Detect which cell encompasses the target text, then output its [X, Y] center coordinate. 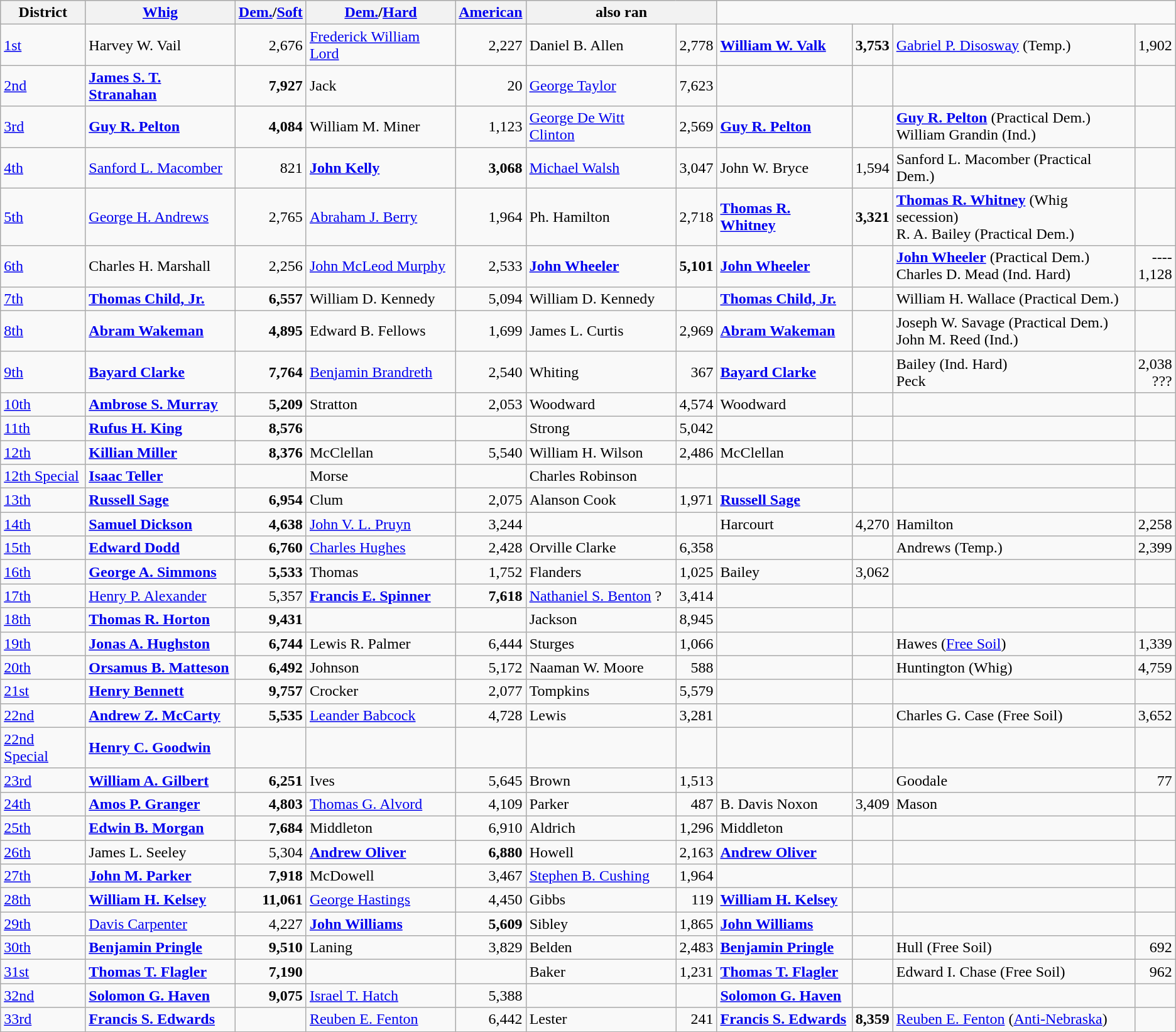
2,075 [491, 500]
9th [43, 372]
1,296 [696, 828]
Sanford L. Macomber [161, 167]
5,042 [696, 428]
4,084 [270, 127]
Charles H. Marshall [161, 266]
6,880 [491, 852]
Andrews (Temp.) [1014, 548]
Thomas [381, 572]
4,803 [270, 804]
1,594 [872, 167]
Flanders [601, 572]
3,047 [696, 167]
12th [43, 452]
6,492 [270, 667]
18th [43, 620]
12th Special [43, 476]
Aldrich [601, 828]
District [43, 13]
1st [43, 45]
13th [43, 500]
32nd [43, 996]
1,513 [696, 780]
1,066 [696, 644]
Bailey [784, 572]
Alanson Cook [601, 500]
Sanford L. Macomber (Practical Dem.) [1014, 167]
Ives [381, 780]
4,109 [491, 804]
2,256 [270, 266]
James S. T. Stranahan [161, 85]
Charles Robinson [601, 476]
3,321 [872, 217]
6,442 [491, 1019]
Tompkins [601, 691]
7,918 [270, 876]
487 [696, 804]
6th [43, 266]
5th [43, 217]
John V. L. Pruyn [381, 524]
22nd Special [43, 748]
Harvey W. Vail [161, 45]
Hawes (Free Soil) [1014, 644]
77 [1155, 780]
6,444 [491, 644]
Harcourt [784, 524]
5,094 [491, 299]
Howell [601, 852]
14th [43, 524]
27th [43, 876]
George Hastings [381, 900]
Hull (Free Soil) [1014, 948]
Charles Hughes [381, 548]
24th [43, 804]
Stephen B. Cushing [601, 876]
Parker [601, 804]
Reuben E. Fenton [381, 1019]
Henry Bennett [161, 691]
Brown [601, 780]
Guy R. Pelton (Practical Dem.) William Grandin (Ind.) [1014, 127]
7,623 [696, 85]
1,752 [491, 572]
5,609 [491, 924]
821 [270, 167]
22nd [43, 715]
4,227 [270, 924]
5,579 [696, 691]
John M. Parker [161, 876]
1,902 [1155, 45]
3,281 [696, 715]
5,357 [270, 596]
Clum [381, 500]
5,535 [270, 715]
Baker [601, 972]
241 [696, 1019]
Nathaniel S. Benton ? [601, 596]
588 [696, 667]
Belden [601, 948]
4,895 [270, 331]
8,376 [270, 452]
8,945 [696, 620]
6,557 [270, 299]
Sibley [601, 924]
1,025 [696, 572]
James L. Curtis [601, 331]
692 [1155, 948]
5,101 [696, 266]
B. Davis Noxon [784, 804]
Samuel Dickson [161, 524]
Dem./Soft [270, 13]
21st [43, 691]
Huntington (Whig) [1014, 667]
Thomas R. Horton [161, 620]
5,645 [491, 780]
1,865 [696, 924]
John McLeod Murphy [381, 266]
George De Witt Clinton [601, 127]
4,638 [270, 524]
2,077 [491, 691]
3,062 [872, 572]
Henry P. Alexander [161, 596]
Michael Walsh [601, 167]
Amos P. Granger [161, 804]
6,744 [270, 644]
5,209 [270, 404]
Israel T. Hatch [381, 996]
Killian Miller [161, 452]
11th [43, 428]
2,163 [696, 852]
2,038 ??? [1155, 372]
4,450 [491, 900]
Orsamus B. Matteson [161, 667]
6,251 [270, 780]
Bailey (Ind. Hard) Peck [1014, 372]
Johnson [381, 667]
3,414 [696, 596]
4,728 [491, 715]
2,718 [696, 217]
Thomas R. Whitney [784, 217]
9,757 [270, 691]
1,971 [696, 500]
7,684 [270, 828]
Whiting [601, 372]
2,053 [491, 404]
Sturges [601, 644]
3,753 [872, 45]
Edwin B. Morgan [161, 828]
3,409 [872, 804]
29th [43, 924]
----1,128 [1155, 266]
Edward B. Fellows [381, 331]
Joseph W. Savage (Practical Dem.) John M. Reed (Ind.) [1014, 331]
Benjamin Brandreth [381, 372]
Jack [381, 85]
2,676 [270, 45]
25th [43, 828]
1,339 [1155, 644]
5,533 [270, 572]
2,765 [270, 217]
Gabriel P. Disosway (Temp.) [1014, 45]
Ambrose S. Murray [161, 404]
1,699 [491, 331]
George A. Simmons [161, 572]
William W. Valk [784, 45]
9,510 [270, 948]
Dem./Hard [381, 13]
2nd [43, 85]
6,910 [491, 828]
20 [491, 85]
2,483 [696, 948]
8,359 [872, 1019]
4th [43, 167]
Henry C. Goodwin [161, 748]
16th [43, 572]
6,760 [270, 548]
Isaac Teller [161, 476]
2,227 [491, 45]
McDowell [381, 876]
2,533 [491, 266]
3,652 [1155, 715]
5,304 [270, 852]
8th [43, 331]
30th [43, 948]
Stratton [381, 404]
Whig [161, 13]
7th [43, 299]
3,244 [491, 524]
20th [43, 667]
Jackson [601, 620]
23rd [43, 780]
Morse [381, 476]
Lester [601, 1019]
5,388 [491, 996]
Charles G. Case (Free Soil) [1014, 715]
2,569 [696, 127]
4,270 [872, 524]
Thomas G. Alvord [381, 804]
3rd [43, 127]
Orville Clarke [601, 548]
4,574 [696, 404]
3,467 [491, 876]
Francis E. Spinner [381, 596]
William A. Gilbert [161, 780]
Goodale [1014, 780]
2,969 [696, 331]
7,618 [491, 596]
Ph. Hamilton [601, 217]
Rufus H. King [161, 428]
33rd [43, 1019]
15th [43, 548]
George H. Andrews [161, 217]
Crocker [381, 691]
2,258 [1155, 524]
Jonas A. Hughston [161, 644]
William H. Wallace (Practical Dem.) [1014, 299]
John Wheeler (Practical Dem.)Charles D. Mead (Ind. Hard) [1014, 266]
Edward Dodd [161, 548]
Lewis [601, 715]
26th [43, 852]
962 [1155, 972]
19th [43, 644]
11,061 [270, 900]
Lewis R. Palmer [381, 644]
1,123 [491, 127]
6,954 [270, 500]
10th [43, 404]
also ran [621, 13]
8,576 [270, 428]
2,399 [1155, 548]
Daniel B. Allen [601, 45]
James L. Seeley [161, 852]
5,540 [491, 452]
John Kelly [381, 167]
28th [43, 900]
Reuben E. Fenton (Anti-Nebraska) [1014, 1019]
Mason [1014, 804]
William H. Wilson [601, 452]
9,075 [270, 996]
Laning [381, 948]
7,190 [270, 972]
17th [43, 596]
2,486 [696, 452]
7,764 [270, 372]
Leander Babcock [381, 715]
Abraham J. Berry [381, 217]
367 [696, 372]
Edward I. Chase (Free Soil) [1014, 972]
2,778 [696, 45]
119 [696, 900]
John W. Bryce [784, 167]
7,927 [270, 85]
5,172 [491, 667]
William M. Miner [381, 127]
Strong [601, 428]
9,431 [270, 620]
Andrew Z. McCarty [161, 715]
Thomas R. Whitney (Whig secession) R. A. Bailey (Practical Dem.) [1014, 217]
Gibbs [601, 900]
3,068 [491, 167]
2,540 [491, 372]
1,231 [696, 972]
Hamilton [1014, 524]
3,829 [491, 948]
Frederick William Lord [381, 45]
4,759 [1155, 667]
George Taylor [601, 85]
2,428 [491, 548]
Naaman W. Moore [601, 667]
Davis Carpenter [161, 924]
6,358 [696, 548]
31st [43, 972]
American [491, 13]
